Determine the [X, Y] coordinate at the center of the cell enclosing the given text.  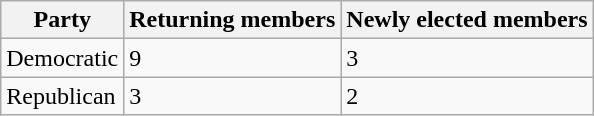
Returning members [232, 20]
Party [62, 20]
Democratic [62, 58]
Republican [62, 96]
Newly elected members [467, 20]
9 [232, 58]
2 [467, 96]
